Provide the [X, Y] coordinate of the cell's center where the given text is located.  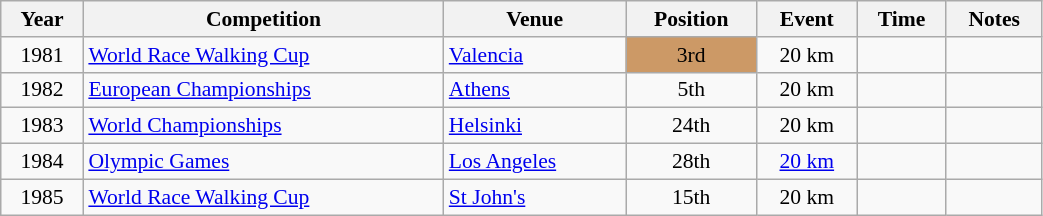
Competition [263, 19]
1984 [42, 162]
3rd [692, 55]
Position [692, 19]
Notes [994, 19]
Valencia [535, 55]
1985 [42, 197]
Los Angeles [535, 162]
Olympic Games [263, 162]
1981 [42, 55]
European Championships [263, 90]
Venue [535, 19]
Helsinki [535, 126]
5th [692, 90]
Year [42, 19]
Event [807, 19]
15th [692, 197]
28th [692, 162]
24th [692, 126]
St John's [535, 197]
Athens [535, 90]
Time [902, 19]
1983 [42, 126]
World Championships [263, 126]
1982 [42, 90]
